Locate the cell with the specified text and output its (X, Y) center coordinate. 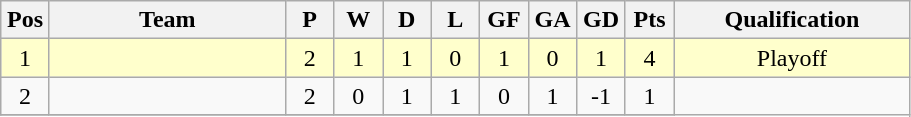
4 (650, 58)
L (456, 20)
W (358, 20)
-1 (602, 96)
Team (167, 20)
GD (602, 20)
Pos (26, 20)
P (310, 20)
Pts (650, 20)
Playoff (792, 58)
GA (552, 20)
Qualification (792, 20)
D (406, 20)
GF (504, 20)
